Output the [X, Y] coordinate of the center of the cell containing the given text.  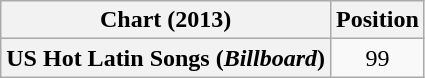
Chart (2013) [166, 20]
99 [378, 58]
Position [378, 20]
US Hot Latin Songs (Billboard) [166, 58]
